Locate the cell with the specified text and output its (x, y) center coordinate. 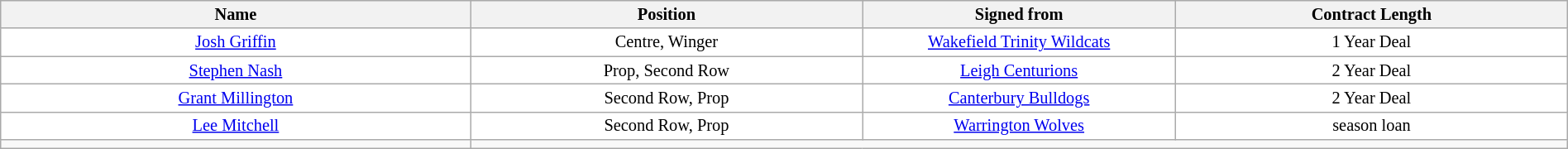
Prop, Second Row (667, 70)
Grant Millington (236, 98)
Canterbury Bulldogs (1019, 98)
Signed from (1019, 14)
season loan (1372, 126)
Contract Length (1372, 14)
1 Year Deal (1372, 42)
Warrington Wolves (1019, 126)
Leigh Centurions (1019, 70)
Stephen Nash (236, 70)
Name (236, 14)
Wakefield Trinity Wildcats (1019, 42)
Josh Griffin (236, 42)
Lee Mitchell (236, 126)
Position (667, 14)
Centre, Winger (667, 42)
